Detect which cell encompasses the target text, then output its [X, Y] center coordinate. 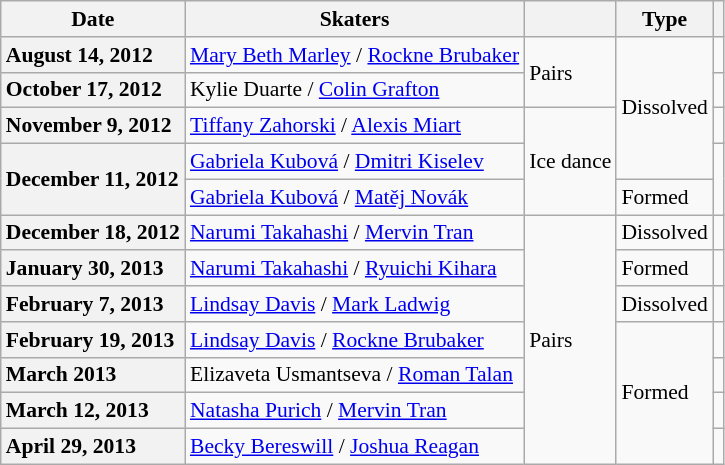
Elizaveta Usmantseva / Roman Talan [354, 375]
Gabriela Kubová / Matěj Novák [354, 197]
Narumi Takahashi / Ryuichi Kihara [354, 269]
Kylie Duarte / Colin Grafton [354, 90]
Type [664, 19]
March 12, 2013 [93, 411]
February 7, 2013 [93, 304]
March 2013 [93, 375]
Date [93, 19]
Lindsay Davis / Mark Ladwig [354, 304]
December 11, 2012 [93, 180]
Lindsay Davis / Rockne Brubaker [354, 340]
January 30, 2013 [93, 269]
February 19, 2013 [93, 340]
August 14, 2012 [93, 55]
Gabriela Kubová / Dmitri Kiselev [354, 162]
Tiffany Zahorski / Alexis Miart [354, 126]
Ice dance [570, 162]
Narumi Takahashi / Mervin Tran [354, 233]
April 29, 2013 [93, 447]
Mary Beth Marley / Rockne Brubaker [354, 55]
Skaters [354, 19]
October 17, 2012 [93, 90]
December 18, 2012 [93, 233]
November 9, 2012 [93, 126]
Becky Bereswill / Joshua Reagan [354, 447]
Natasha Purich / Mervin Tran [354, 411]
